Determine the [X, Y] coordinate at the center of the cell enclosing the given text.  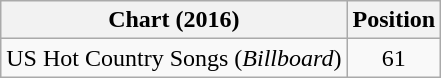
US Hot Country Songs (Billboard) [174, 58]
61 [394, 58]
Chart (2016) [174, 20]
Position [394, 20]
